Search for the cell housing the specified text and yield its [X, Y] center coordinate. 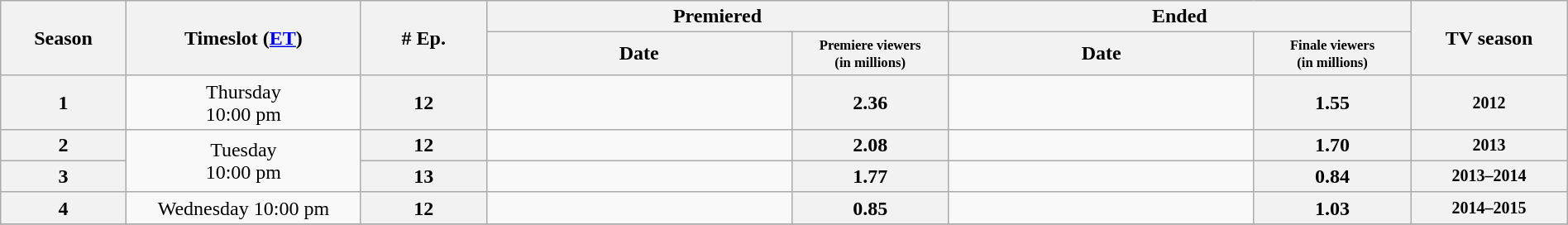
13 [423, 176]
# Ep. [423, 38]
1.77 [870, 176]
2013 [1489, 145]
Premiered [718, 17]
2.36 [870, 103]
2 [64, 145]
4 [64, 208]
Season [64, 38]
Tuesday 10:00 pm [243, 160]
2.08 [870, 145]
2012 [1489, 103]
1.70 [1331, 145]
Wednesday 10:00 pm [243, 208]
2014–2015 [1489, 208]
1 [64, 103]
Timeslot (ET) [243, 38]
1.55 [1331, 103]
1.03 [1331, 208]
Finale viewers(in millions) [1331, 54]
0.84 [1331, 176]
Thursday 10:00 pm [243, 103]
TV season [1489, 38]
0.85 [870, 208]
Ended [1179, 17]
Premiere viewers(in millions) [870, 54]
3 [64, 176]
2013–2014 [1489, 176]
